Scan for the cell matching the given text and deliver its (X, Y) coordinate at center. 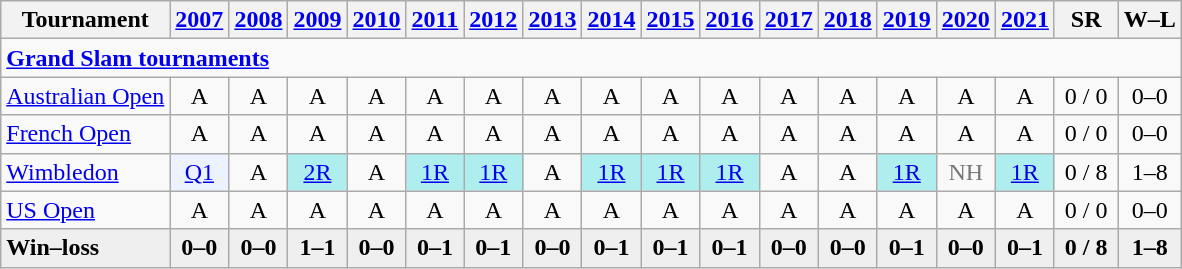
2013 (552, 20)
2015 (670, 20)
1–1 (318, 248)
2020 (966, 20)
W–L (1150, 20)
2009 (318, 20)
Grand Slam tournaments (592, 58)
2008 (258, 20)
Win–loss (86, 248)
2007 (200, 20)
Australian Open (86, 96)
2012 (494, 20)
2016 (730, 20)
Q1 (200, 172)
2R (318, 172)
2017 (788, 20)
US Open (86, 210)
2018 (848, 20)
2014 (612, 20)
Tournament (86, 20)
SR (1086, 20)
2011 (435, 20)
2019 (906, 20)
2010 (376, 20)
NH (966, 172)
Wimbledon (86, 172)
2021 (1024, 20)
French Open (86, 134)
